Provide the [x, y] coordinate of the cell's center where the given text is located.  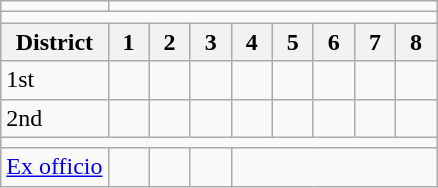
8 [416, 42]
2 [170, 42]
Ex officio [54, 167]
7 [374, 42]
4 [252, 42]
3 [210, 42]
1st [54, 80]
5 [292, 42]
6 [334, 42]
2nd [54, 118]
District [54, 42]
1 [128, 42]
